For the text-containing cell, return its midpoint in (x, y) coordinate format. 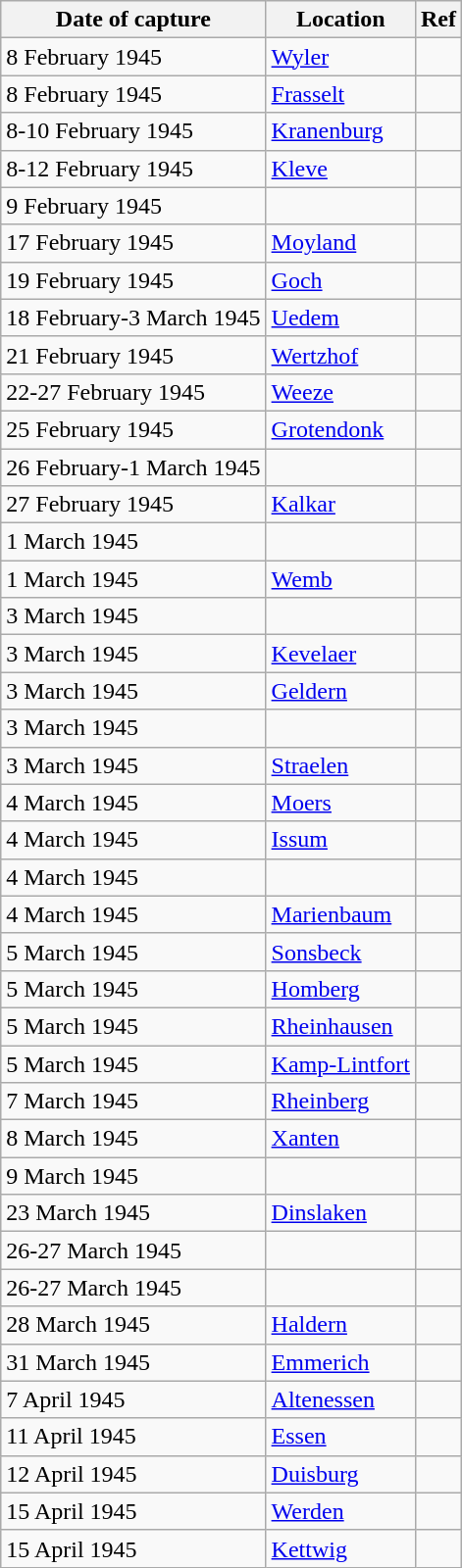
Essen (340, 1437)
31 March 1945 (133, 1362)
7 March 1945 (133, 1102)
Ref (437, 20)
Marienbaum (340, 914)
Weeze (340, 392)
21 February 1945 (133, 355)
Rheinhausen (340, 1026)
Straelen (340, 765)
Wertzhof (340, 355)
Xanten (340, 1139)
Wyler (340, 57)
Rheinberg (340, 1102)
23 March 1945 (133, 1213)
Emmerich (340, 1362)
Date of capture (133, 20)
11 April 1945 (133, 1437)
7 April 1945 (133, 1399)
9 February 1945 (133, 206)
25 February 1945 (133, 429)
9 March 1945 (133, 1176)
8-10 February 1945 (133, 131)
26 February-1 March 1945 (133, 467)
12 April 1945 (133, 1474)
Moyland (340, 243)
Issum (340, 840)
Homberg (340, 989)
28 March 1945 (133, 1325)
Location (340, 20)
Duisburg (340, 1474)
Uedem (340, 318)
Kleve (340, 169)
Kamp-Lintfort (340, 1063)
Kalkar (340, 505)
27 February 1945 (133, 505)
Haldern (340, 1325)
Werden (340, 1511)
8-12 February 1945 (133, 169)
Kettwig (340, 1548)
18 February-3 March 1945 (133, 318)
Goch (340, 280)
8 March 1945 (133, 1139)
17 February 1945 (133, 243)
Geldern (340, 691)
19 February 1945 (133, 280)
Kranenburg (340, 131)
Sonsbeck (340, 952)
22-27 February 1945 (133, 392)
Altenessen (340, 1399)
Dinslaken (340, 1213)
Frasselt (340, 94)
Grotendonk (340, 429)
Kevelaer (340, 654)
Wemb (340, 579)
Moers (340, 803)
